For the text-containing cell, return its midpoint in (X, Y) coordinate format. 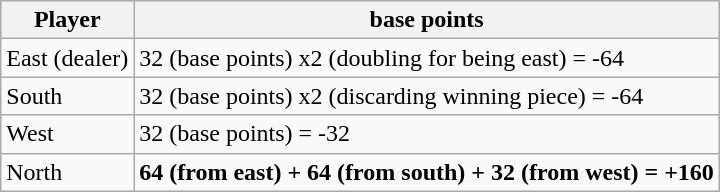
32 (base points) = -32 (427, 134)
West (68, 134)
North (68, 172)
South (68, 96)
64 (from east) + 64 (from south) + 32 (from west) = +160 (427, 172)
32 (base points) x2 (doubling for being east) = -64 (427, 58)
base points (427, 20)
32 (base points) x2 (discarding winning piece) = -64 (427, 96)
East (dealer) (68, 58)
Player (68, 20)
